Identify which cell holds the provided text, then report its [X, Y] central coordinate. 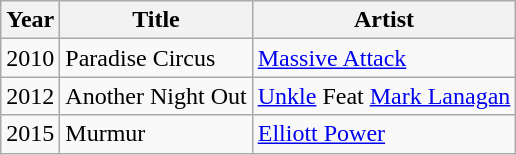
Year [30, 20]
2012 [30, 96]
2015 [30, 134]
Another Night Out [156, 96]
Paradise Circus [156, 58]
Artist [384, 20]
Murmur [156, 134]
Massive Attack [384, 58]
Elliott Power [384, 134]
2010 [30, 58]
Title [156, 20]
Unkle Feat Mark Lanagan [384, 96]
